Locate the cell with the specified text and output its [x, y] center coordinate. 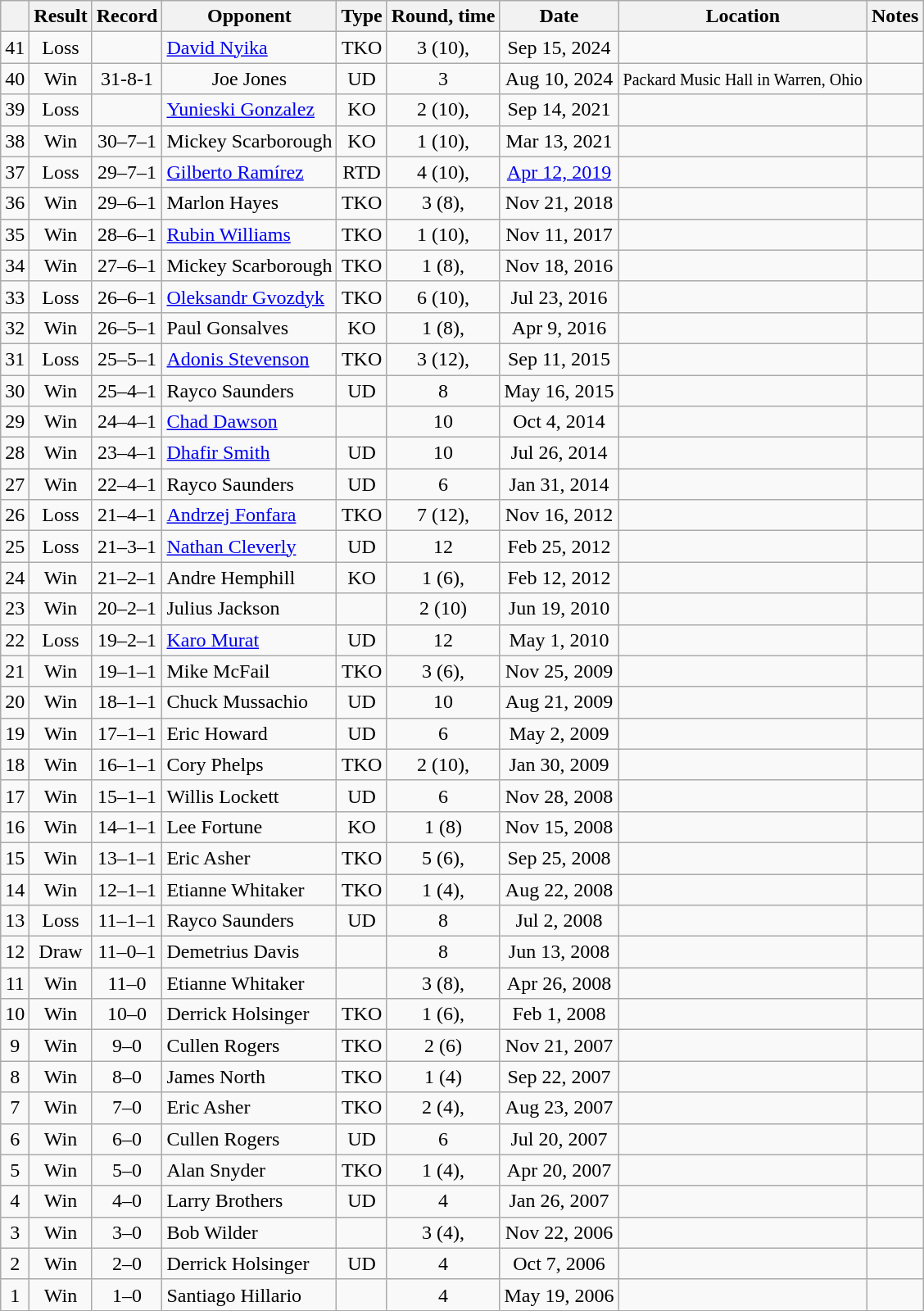
Packard Music Hall in Warren, Ohio [742, 79]
Apr 26, 2008 [559, 983]
Nov 11, 2017 [559, 234]
Apr 12, 2019 [559, 172]
14–1–1 [127, 827]
27–6–1 [127, 265]
19 [15, 733]
11–0–1 [127, 952]
7 [15, 1108]
19–2–1 [127, 640]
23–4–1 [127, 453]
26–5–1 [127, 328]
34 [15, 265]
Alan Snyder [249, 1170]
3 (12), [443, 359]
Result [61, 16]
Jul 2, 2008 [559, 921]
9 [15, 1046]
Jul 23, 2016 [559, 297]
22 [15, 640]
18 [15, 764]
Jun 13, 2008 [559, 952]
Sep 11, 2015 [559, 359]
7 (12), [443, 515]
Jan 31, 2014 [559, 484]
Jun 19, 2010 [559, 609]
Draw [61, 952]
Jan 30, 2009 [559, 764]
11 [15, 983]
Nov 16, 2012 [559, 515]
David Nyika [249, 48]
Nov 21, 2007 [559, 1046]
6 (10), [443, 297]
Notes [895, 16]
Adonis Stevenson [249, 359]
15–1–1 [127, 796]
Eric Howard [249, 733]
Nov 28, 2008 [559, 796]
3 (10), [443, 48]
Andrzej Fonfara [249, 515]
Rubin Williams [249, 234]
31-8-1 [127, 79]
Apr 9, 2016 [559, 328]
33 [15, 297]
3 (6), [443, 671]
15 [15, 858]
James North [249, 1077]
Location [742, 16]
1 (8) [443, 827]
Mike McFail [249, 671]
Feb 12, 2012 [559, 578]
1 [15, 1295]
Nov 25, 2009 [559, 671]
5–0 [127, 1170]
13–1–1 [127, 858]
8–0 [127, 1077]
Demetrius Davis [249, 952]
May 1, 2010 [559, 640]
12–1–1 [127, 889]
16 [15, 827]
Aug 22, 2008 [559, 889]
Aug 23, 2007 [559, 1108]
29–7–1 [127, 172]
May 16, 2015 [559, 391]
2 [15, 1263]
Willis Lockett [249, 796]
35 [15, 234]
20 [15, 702]
4 (10), [443, 172]
25–4–1 [127, 391]
Chuck Mussachio [249, 702]
31 [15, 359]
28–6–1 [127, 234]
Aug 10, 2024 [559, 79]
3–0 [127, 1232]
9–0 [127, 1046]
Oct 4, 2014 [559, 422]
20–2–1 [127, 609]
17–1–1 [127, 733]
Type [362, 16]
29–6–1 [127, 203]
Cory Phelps [249, 764]
RTD [362, 172]
21–4–1 [127, 515]
Santiago Hillario [249, 1295]
23 [15, 609]
Jul 20, 2007 [559, 1139]
Oleksandr Gvozdyk [249, 297]
6–0 [127, 1139]
Yunieski Gonzalez [249, 110]
Bob Wilder [249, 1232]
Lee Fortune [249, 827]
Oct 7, 2006 [559, 1263]
19–1–1 [127, 671]
30 [15, 391]
Andre Hemphill [249, 578]
21–3–1 [127, 547]
Karo Murat [249, 640]
7–0 [127, 1108]
11–0 [127, 983]
32 [15, 328]
Dhafir Smith [249, 453]
38 [15, 141]
25–5–1 [127, 359]
Feb 1, 2008 [559, 1014]
Nov 15, 2008 [559, 827]
17 [15, 796]
Round, time [443, 16]
11–1–1 [127, 921]
18–1–1 [127, 702]
36 [15, 203]
Jan 26, 2007 [559, 1201]
Apr 20, 2007 [559, 1170]
Mar 13, 2021 [559, 141]
1–0 [127, 1295]
37 [15, 172]
21–2–1 [127, 578]
Sep 22, 2007 [559, 1077]
2 (6) [443, 1046]
Nathan Cleverly [249, 547]
3 (4), [443, 1232]
13 [15, 921]
24 [15, 578]
Record [127, 16]
Julius Jackson [249, 609]
28 [15, 453]
24–4–1 [127, 422]
Nov 21, 2018 [559, 203]
Joe Jones [249, 79]
25 [15, 547]
22–4–1 [127, 484]
2 (4), [443, 1108]
26–6–1 [127, 297]
1 (4) [443, 1077]
Aug 21, 2009 [559, 702]
10–0 [127, 1014]
Chad Dawson [249, 422]
Nov 18, 2016 [559, 265]
39 [15, 110]
Opponent [249, 16]
Marlon Hayes [249, 203]
4–0 [127, 1201]
Gilberto Ramírez [249, 172]
21 [15, 671]
2–0 [127, 1263]
41 [15, 48]
Nov 22, 2006 [559, 1232]
Date [559, 16]
40 [15, 79]
14 [15, 889]
16–1–1 [127, 764]
Sep 15, 2024 [559, 48]
Sep 25, 2008 [559, 858]
30–7–1 [127, 141]
5 [15, 1170]
May 19, 2006 [559, 1295]
Sep 14, 2021 [559, 110]
Paul Gonsalves [249, 328]
Jul 26, 2014 [559, 453]
5 (6), [443, 858]
29 [15, 422]
Feb 25, 2012 [559, 547]
Larry Brothers [249, 1201]
2 (10) [443, 609]
May 2, 2009 [559, 733]
27 [15, 484]
26 [15, 515]
